Capture the cell that displays the provided text and extract its [X, Y] central coordinate. 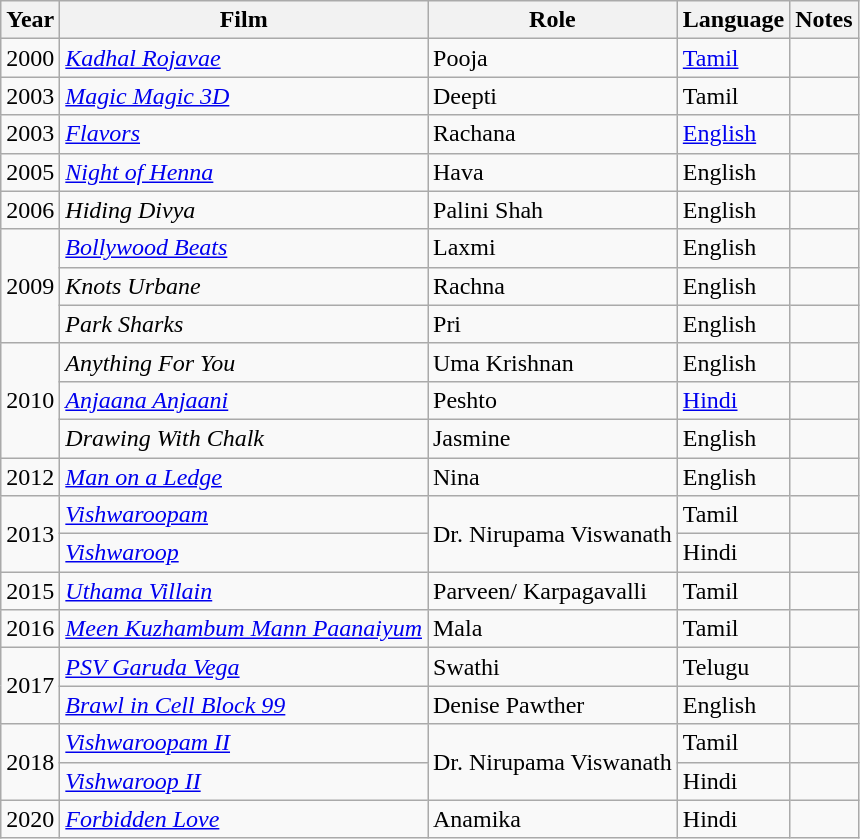
Meen Kuzhambum Mann Paanaiyum [244, 629]
PSV Garuda Vega [244, 667]
Vishwaroop II [244, 781]
Vishwaroop [244, 553]
Night of Henna [244, 172]
Pooja [553, 58]
Drawing With Chalk [244, 438]
Man on a Ledge [244, 477]
2020 [30, 819]
Swathi [553, 667]
Pri [553, 324]
Uma Krishnan [553, 362]
Role [553, 20]
2013 [30, 534]
Hiding Divya [244, 210]
Vishwaroopam II [244, 743]
2018 [30, 762]
Jasmine [553, 438]
2009 [30, 286]
Forbidden Love [244, 819]
2016 [30, 629]
Uthama Villain [244, 591]
Denise Pawther [553, 705]
Vishwaroopam [244, 515]
Rachana [553, 134]
Bollywood Beats [244, 248]
Magic Magic 3D [244, 96]
Park Sharks [244, 324]
2017 [30, 686]
Rachna [553, 286]
Year [30, 20]
Flavors [244, 134]
Deepti [553, 96]
Laxmi [553, 248]
Kadhal Rojavae [244, 58]
Notes [824, 20]
Telugu [733, 667]
Nina [553, 477]
2015 [30, 591]
2005 [30, 172]
Anything For You [244, 362]
2000 [30, 58]
Anamika [553, 819]
Film [244, 20]
Language [733, 20]
2012 [30, 477]
Palini Shah [553, 210]
Knots Urbane [244, 286]
Mala [553, 629]
2006 [30, 210]
2010 [30, 400]
Parveen/ Karpagavalli [553, 591]
Peshto [553, 400]
Anjaana Anjaani [244, 400]
Hava [553, 172]
Brawl in Cell Block 99 [244, 705]
